Identify which cell holds the provided text, then report its (x, y) central coordinate. 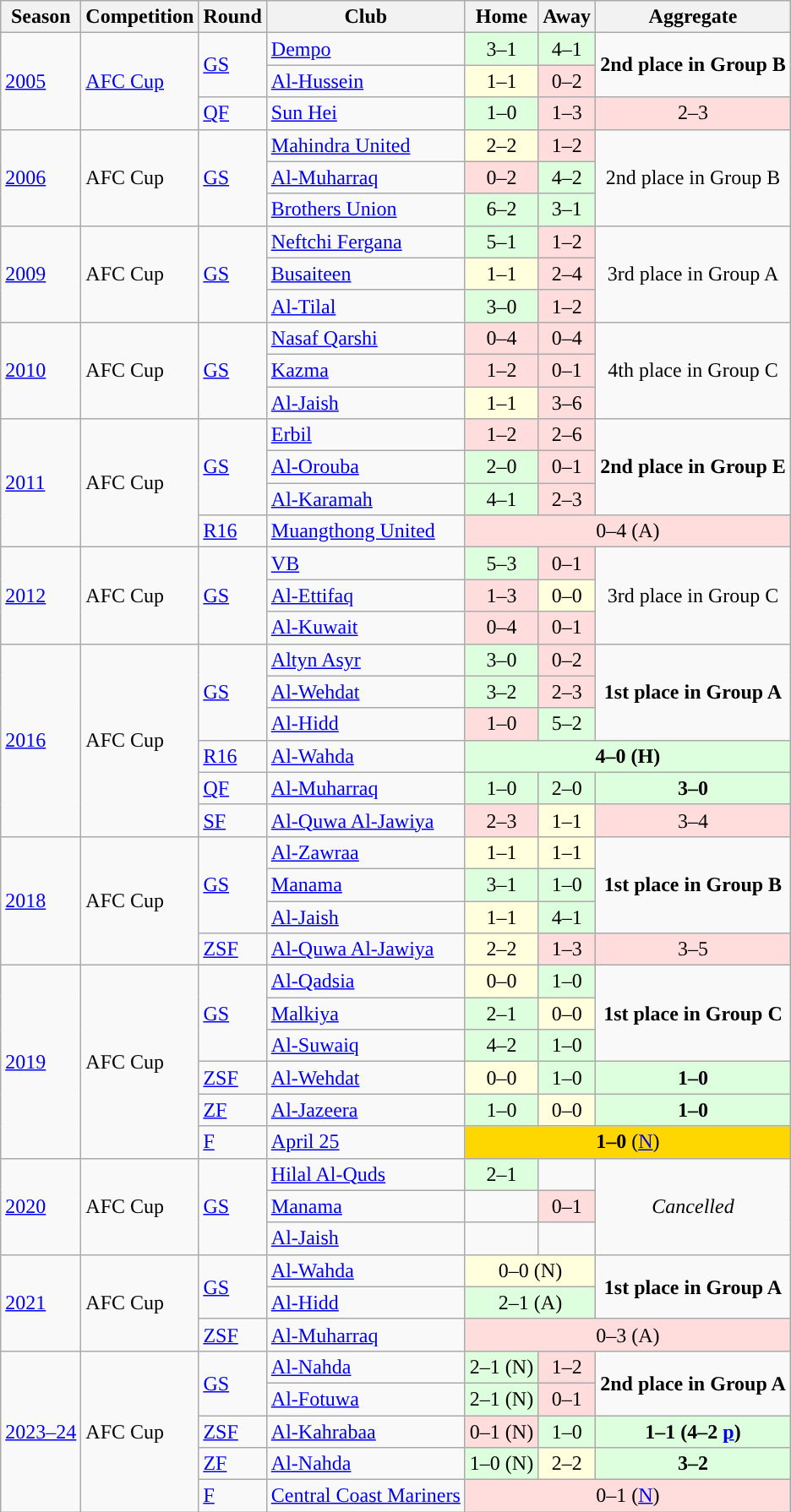
Round (232, 17)
5–1 (501, 242)
2nd place in Group E (693, 467)
3–6 (567, 403)
Malkiya (365, 1014)
SF (232, 820)
2012 (41, 596)
2nd place in Group A (693, 1383)
3–4 (693, 820)
Kazma (365, 370)
Al-Kuwait (365, 628)
4–0 (H) (627, 756)
Home (501, 17)
2018 (41, 900)
2023–24 (41, 1431)
2–1 (A) (530, 1303)
Competition (140, 17)
2021 (41, 1303)
Club (365, 17)
Al-Qadsia (365, 982)
5–2 (567, 724)
3rd place in Group C (693, 596)
Neftchi Fergana (365, 242)
6–2 (501, 209)
0–4 (A) (627, 531)
Al-Suwaiq (365, 1046)
3–5 (693, 949)
Season (41, 17)
Busaiteen (365, 274)
4th place in Group C (693, 370)
Muangthong United (365, 531)
Erbil (365, 435)
Away (567, 17)
Al-Tilal (365, 306)
Hilal Al-Quds (365, 1174)
1st place in Group C (693, 1014)
2016 (41, 740)
2019 (41, 1062)
Al-Karamah (365, 499)
Al-Ettifaq (365, 596)
2011 (41, 483)
2020 (41, 1206)
Al-Jazeera (365, 1110)
Al-Orouba (365, 467)
2010 (41, 370)
Al-Hussein (365, 81)
Al-Fotuwa (365, 1399)
Altyn Asyr (365, 660)
3rd place in Group A (693, 274)
0–0 (N) (530, 1270)
Central Coast Mariners (365, 1496)
1st place in Group B (693, 884)
Mahindra United (365, 145)
2009 (41, 274)
Dempo (365, 49)
VB (365, 563)
April 25 (365, 1142)
Brothers Union (365, 209)
Al-Kahrabaa (365, 1432)
Cancelled (693, 1206)
2–6 (567, 435)
2005 (41, 81)
2–4 (567, 274)
Sun Hei (365, 113)
2006 (41, 177)
5–3 (501, 563)
Nasaf Qarshi (365, 338)
1–1 (4–2 p) (693, 1432)
0–3 (A) (627, 1335)
Aggregate (693, 17)
Al-Zawraa (365, 852)
